Scan for the cell matching the given text and deliver its (x, y) coordinate at center. 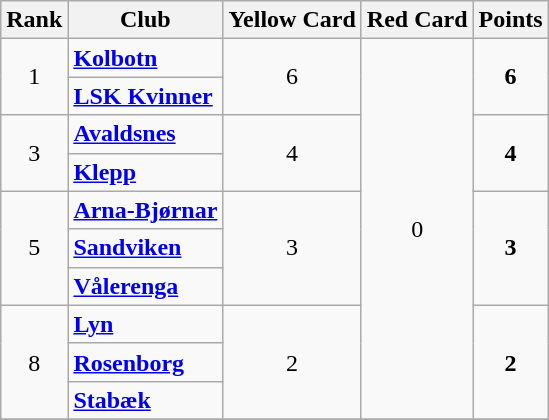
Klepp (146, 172)
Stabæk (146, 400)
Red Card (417, 20)
Sandviken (146, 248)
Lyn (146, 324)
LSK Kvinner (146, 96)
Yellow Card (292, 20)
0 (417, 230)
Avaldsnes (146, 134)
Club (146, 20)
8 (34, 362)
Vålerenga (146, 286)
Rank (34, 20)
1 (34, 77)
Kolbotn (146, 58)
Points (510, 20)
Rosenborg (146, 362)
Arna-Bjørnar (146, 210)
5 (34, 248)
